Return [X, Y] of the center of cell containing provided text 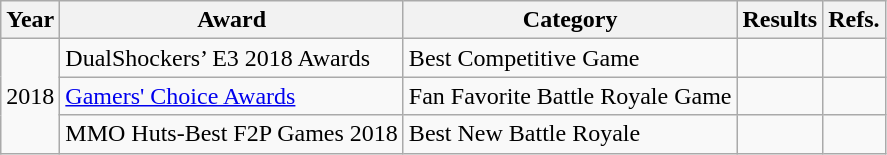
Best Competitive Game [570, 58]
Refs. [854, 20]
Year [30, 20]
MMO Huts-Best F2P Games 2018 [232, 134]
Award [232, 20]
Best New Battle Royale [570, 134]
Gamers' Choice Awards [232, 96]
DualShockers’ E3 2018 Awards [232, 58]
Category [570, 20]
Fan Favorite Battle Royale Game [570, 96]
2018 [30, 96]
Results [780, 20]
